Return [X, Y] of the center of cell containing provided text 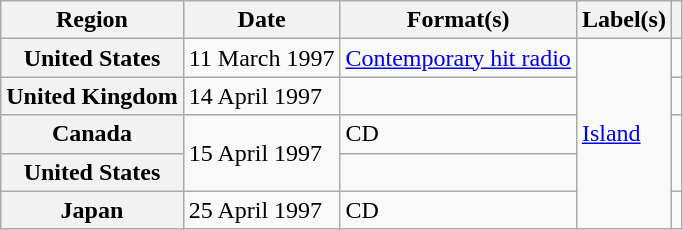
Format(s) [458, 20]
14 April 1997 [262, 96]
Date [262, 20]
Canada [92, 134]
Japan [92, 210]
United Kingdom [92, 96]
Region [92, 20]
15 April 1997 [262, 153]
11 March 1997 [262, 58]
Island [624, 134]
25 April 1997 [262, 210]
Contemporary hit radio [458, 58]
Label(s) [624, 20]
